Output the (x, y) coordinate of the center of the cell containing the given text.  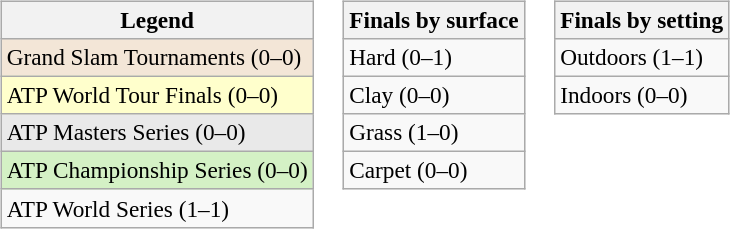
ATP World Series (1–1) (157, 208)
Finals by surface (434, 20)
Legend (157, 20)
Indoors (0–0) (642, 95)
Outdoors (1–1) (642, 57)
Grass (1–0) (434, 133)
ATP Masters Series (0–0) (157, 133)
Carpet (0–0) (434, 171)
Hard (0–1) (434, 57)
Grand Slam Tournaments (0–0) (157, 57)
Clay (0–0) (434, 95)
Finals by setting (642, 20)
ATP World Tour Finals (0–0) (157, 95)
ATP Championship Series (0–0) (157, 171)
